Return [X, Y] of the center of cell containing provided text 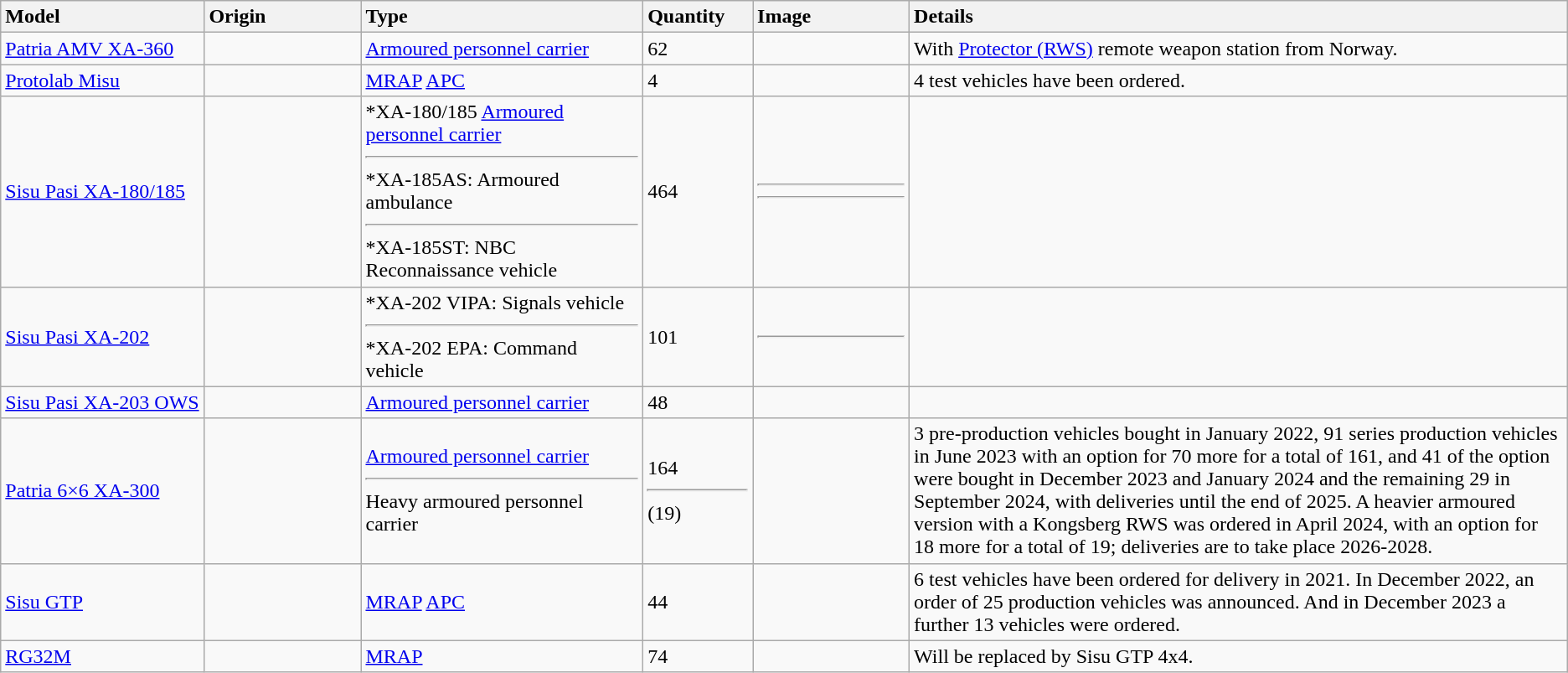
Protolab Misu [102, 80]
*XA-180/185 Armoured personnel carrier*XA-185AS: Armoured ambulance*XA-185ST: NBC Reconnaissance vehicle [503, 191]
Type [503, 17]
Image [831, 17]
Patria 6×6 XA-300 [102, 491]
MRAP [503, 656]
101 [699, 337]
Sisu Pasi XA-203 OWS [102, 402]
Armoured personnel carrierHeavy armoured personnel carrier [503, 491]
164(19) [699, 491]
*XA-202 VIPA: Signals vehicle*XA-202 EPA: Command vehicle [503, 337]
Details [1239, 17]
4 [699, 80]
464 [699, 191]
Origin [283, 17]
Sisu GTP [102, 602]
Patria AMV XA-360 [102, 49]
4 test vehicles have been ordered. [1239, 80]
With Protector (RWS) remote weapon station from Norway. [1239, 49]
Will be replaced by Sisu GTP 4x4. [1239, 656]
74 [699, 656]
RG32M [102, 656]
Model [102, 17]
62 [699, 49]
44 [699, 602]
Sisu Pasi XA-180/185 [102, 191]
48 [699, 402]
Quantity [699, 17]
Sisu Pasi XA-202 [102, 337]
